Extract the (X, Y) coordinate from the center of the cell holding the provided text.  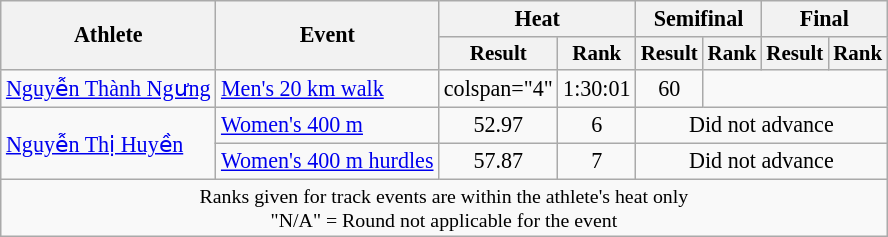
Final (824, 18)
52.97 (498, 125)
Women's 400 m hurdles (328, 161)
60 (670, 88)
Athlete (108, 35)
Event (328, 35)
1:30:01 (597, 88)
7 (597, 161)
6 (597, 125)
Nguyễn Thị Huyền (108, 143)
colspan="4" (498, 88)
Women's 400 m (328, 125)
Heat (538, 18)
Men's 20 km walk (328, 88)
Semifinal (699, 18)
Nguyễn Thành Ngưng (108, 88)
Ranks given for track events are within the athlete's heat only "N/A" = Round not applicable for the event (444, 208)
57.87 (498, 161)
